Provide the [X, Y] coordinate of the cell's center where the given text is located.  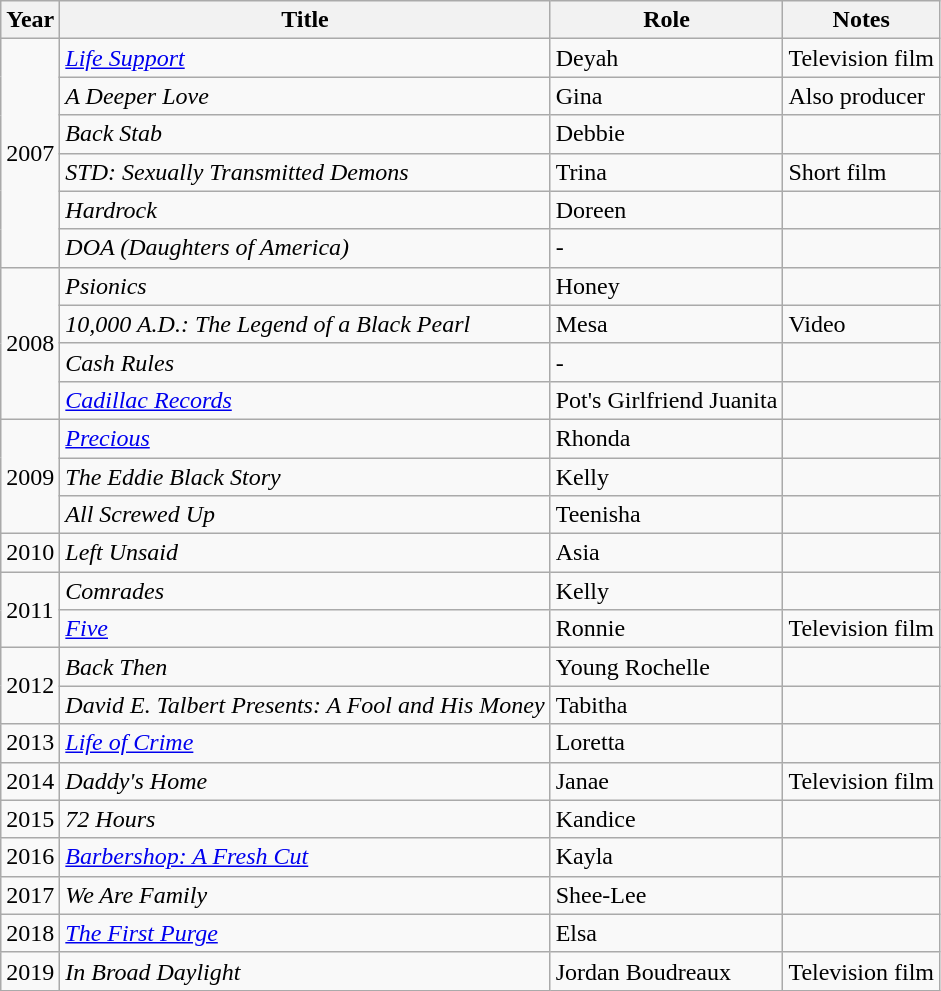
Kayla [666, 857]
2010 [30, 553]
2013 [30, 743]
2012 [30, 686]
2011 [30, 610]
10,000 A.D.: The Legend of a Black Pearl [305, 324]
72 Hours [305, 819]
All Screwed Up [305, 515]
Psionics [305, 286]
The First Purge [305, 933]
Daddy's Home [305, 781]
Life of Crime [305, 743]
Life Support [305, 58]
Back Stab [305, 134]
Rhonda [666, 438]
Trina [666, 172]
We Are Family [305, 895]
Five [305, 629]
Hardrock [305, 210]
Also producer [862, 96]
2009 [30, 476]
Gina [666, 96]
2016 [30, 857]
2007 [30, 153]
STD: Sexually Transmitted Demons [305, 172]
Young Rochelle [666, 667]
Elsa [666, 933]
Back Then [305, 667]
David E. Talbert Presents: A Fool and His Money [305, 705]
Kandice [666, 819]
Tabitha [666, 705]
Debbie [666, 134]
Precious [305, 438]
Deyah [666, 58]
Notes [862, 20]
Role [666, 20]
Loretta [666, 743]
2014 [30, 781]
2008 [30, 343]
Mesa [666, 324]
Video [862, 324]
2018 [30, 933]
Honey [666, 286]
Jordan Boudreaux [666, 971]
DOA (Daughters of America) [305, 248]
Pot's Girlfriend Juanita [666, 400]
The Eddie Black Story [305, 477]
2017 [30, 895]
2019 [30, 971]
Year [30, 20]
Teenisha [666, 515]
Doreen [666, 210]
Title [305, 20]
Left Unsaid [305, 553]
Barbershop: A Fresh Cut [305, 857]
Ronnie [666, 629]
A Deeper Love [305, 96]
Short film [862, 172]
Janae [666, 781]
Cadillac Records [305, 400]
2015 [30, 819]
Shee-Lee [666, 895]
Comrades [305, 591]
Cash Rules [305, 362]
In Broad Daylight [305, 971]
Asia [666, 553]
